Output the [X, Y] coordinate of the center of the cell containing the given text.  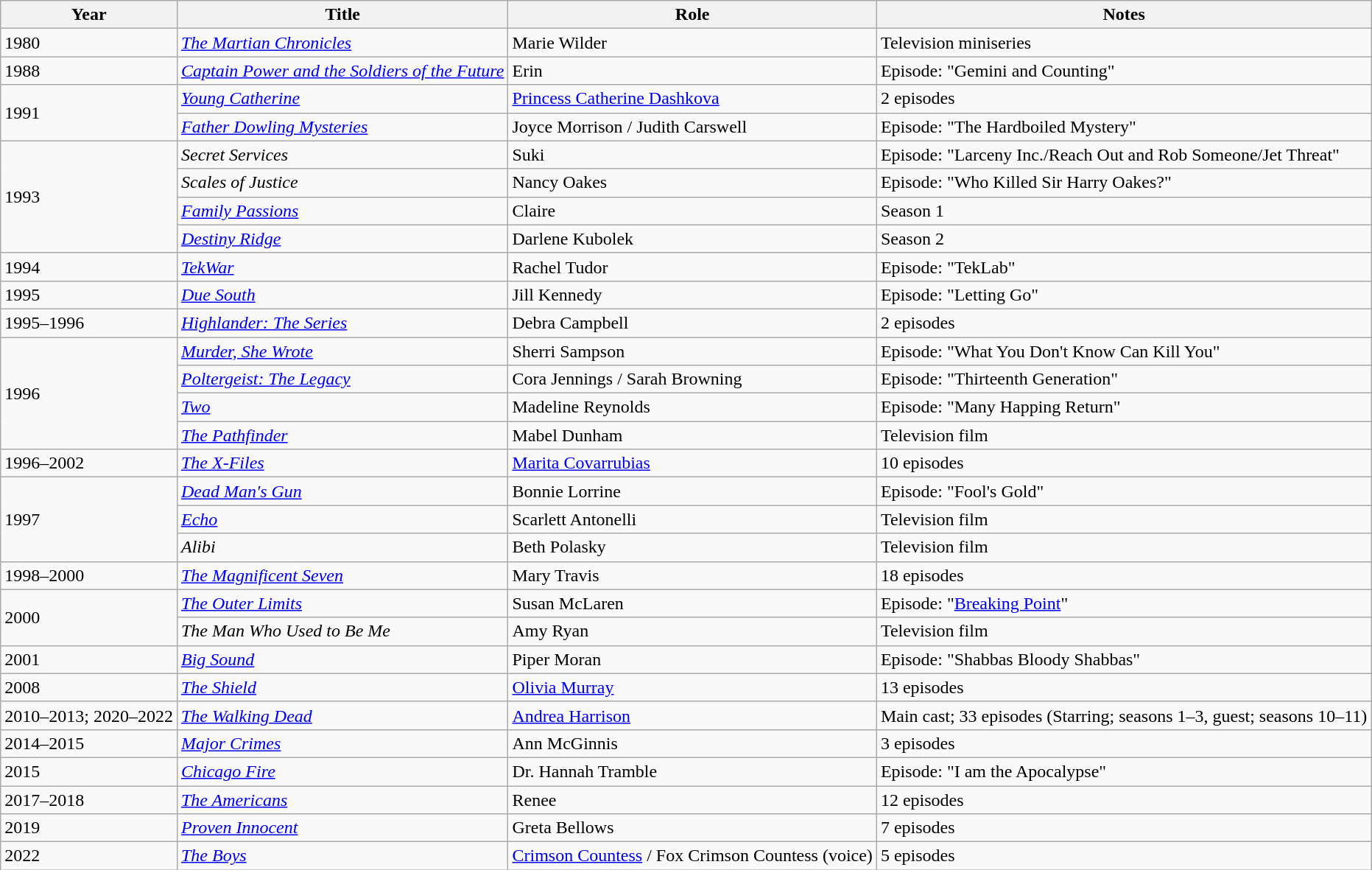
2019 [89, 828]
1980 [89, 43]
1995 [89, 295]
Episode: "Larceny Inc./Reach Out and Rob Someone/Jet Threat" [1124, 155]
Episode: "I am the Apocalypse" [1124, 771]
Greta Bellows [692, 828]
Big Sound [342, 659]
Destiny Ridge [342, 239]
13 episodes [1124, 687]
2001 [89, 659]
Episode: "TekLab" [1124, 267]
Madeline Reynolds [692, 407]
Murder, She Wrote [342, 351]
Bonnie Lorrine [692, 491]
Highlander: The Series [342, 323]
Rachel Tudor [692, 267]
Secret Services [342, 155]
Father Dowling Mysteries [342, 127]
Claire [692, 211]
Television miniseries [1124, 43]
Episode: "Fool's Gold" [1124, 491]
1993 [89, 197]
1998–2000 [89, 575]
Marita Covarrubias [692, 463]
10 episodes [1124, 463]
Episode: "Thirteenth Generation" [1124, 379]
Major Crimes [342, 743]
2015 [89, 771]
Suki [692, 155]
Episode: "The Hardboiled Mystery" [1124, 127]
Cora Jennings / Sarah Browning [692, 379]
Ann McGinnis [692, 743]
Episode: "Letting Go" [1124, 295]
18 episodes [1124, 575]
Mabel Dunham [692, 435]
12 episodes [1124, 799]
Year [89, 15]
Crimson Countess / Fox Crimson Countess (voice) [692, 856]
The Boys [342, 856]
Notes [1124, 15]
Marie Wilder [692, 43]
Erin [692, 71]
Season 2 [1124, 239]
Alibi [342, 547]
The Outer Limits [342, 603]
1996–2002 [89, 463]
Mary Travis [692, 575]
1997 [89, 519]
Princess Catherine Dashkova [692, 99]
1996 [89, 393]
Episode: "Shabbas Bloody Shabbas" [1124, 659]
1991 [89, 113]
Jill Kennedy [692, 295]
2017–2018 [89, 799]
The Man Who Used to Be Me [342, 631]
Episode: "Many Happing Return" [1124, 407]
Proven Innocent [342, 828]
2014–2015 [89, 743]
Debra Campbell [692, 323]
The Martian Chronicles [342, 43]
Dr. Hannah Tramble [692, 771]
2008 [89, 687]
Due South [342, 295]
Poltergeist: The Legacy [342, 379]
TekWar [342, 267]
3 episodes [1124, 743]
Main cast; 33 episodes (Starring; seasons 1–3, guest; seasons 10–11) [1124, 715]
Nancy Oakes [692, 183]
2022 [89, 856]
Scales of Justice [342, 183]
Episode: "Breaking Point" [1124, 603]
The Pathfinder [342, 435]
Episode: "What You Don't Know Can Kill You" [1124, 351]
1994 [89, 267]
Renee [692, 799]
Title [342, 15]
Echo [342, 519]
Dead Man's Gun [342, 491]
Amy Ryan [692, 631]
Sherri Sampson [692, 351]
Beth Polasky [692, 547]
Olivia Murray [692, 687]
Andrea Harrison [692, 715]
Joyce Morrison / Judith Carswell [692, 127]
Darlene Kubolek [692, 239]
1988 [89, 71]
Captain Power and the Soldiers of the Future [342, 71]
Role [692, 15]
The Shield [342, 687]
Episode: "Who Killed Sir Harry Oakes?" [1124, 183]
The Magnificent Seven [342, 575]
Season 1 [1124, 211]
Episode: "Gemini and Counting" [1124, 71]
Chicago Fire [342, 771]
7 episodes [1124, 828]
Family Passions [342, 211]
The Walking Dead [342, 715]
2000 [89, 617]
Young Catherine [342, 99]
5 episodes [1124, 856]
Two [342, 407]
Piper Moran [692, 659]
1995–1996 [89, 323]
The Americans [342, 799]
Susan McLaren [692, 603]
2010–2013; 2020–2022 [89, 715]
Scarlett Antonelli [692, 519]
The X-Files [342, 463]
